Extract the [X, Y] coordinate from the center of the cell holding the provided text.  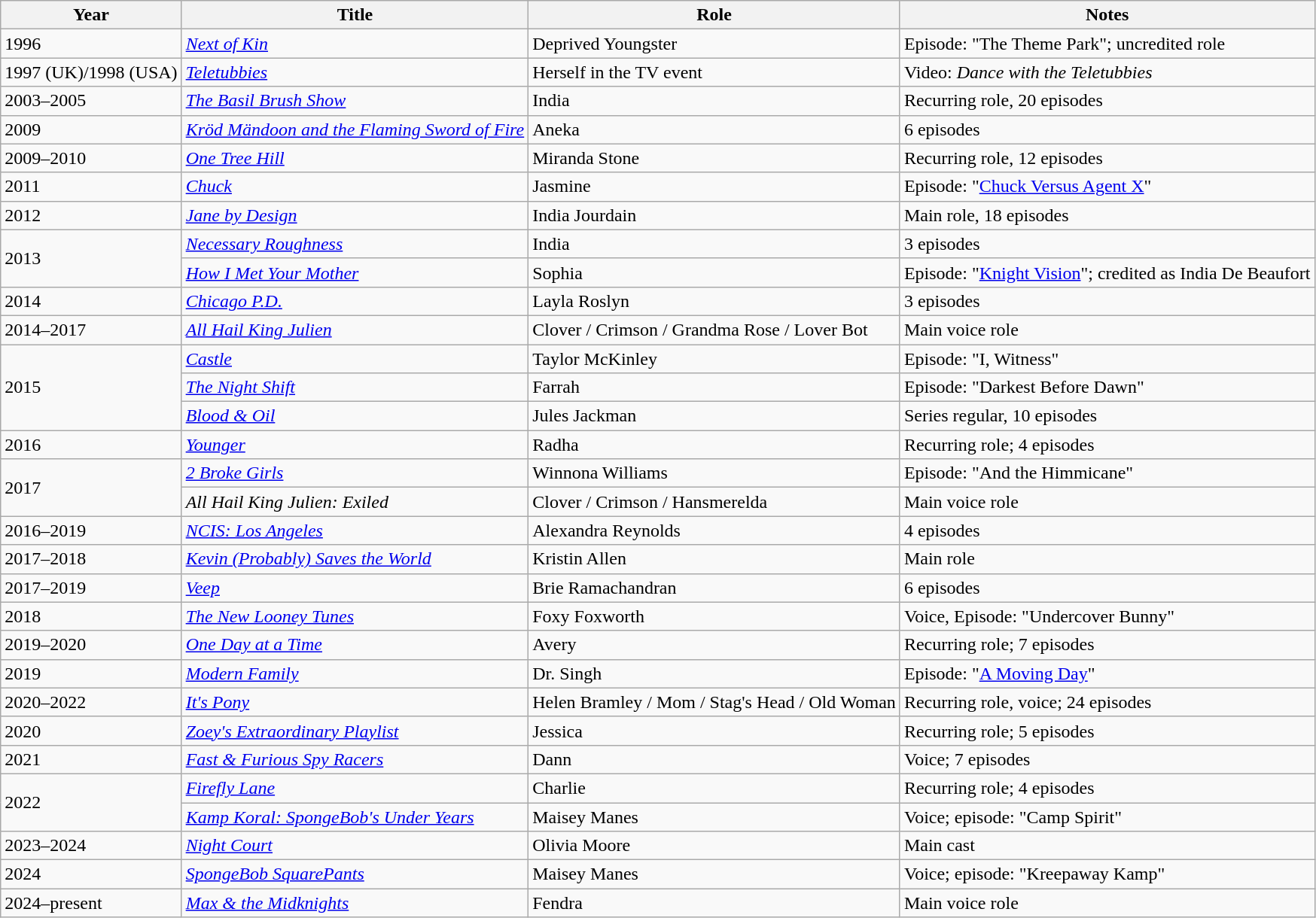
1996 [91, 44]
Episode: "Darkest Before Dawn" [1107, 388]
Year [91, 15]
Next of Kin [355, 44]
Necessary Roughness [355, 244]
2011 [91, 187]
2009 [91, 129]
It's Pony [355, 702]
2020 [91, 731]
Charlie [714, 788]
Chuck [355, 187]
2015 [91, 388]
Kristin Allen [714, 559]
Recurring role, voice; 24 episodes [1107, 702]
Jasmine [714, 187]
Voice; episode: "Kreepaway Kamp" [1107, 874]
Radha [714, 445]
Episode: "Knight Vision"; credited as India De Beaufort [1107, 272]
Title [355, 15]
4 episodes [1107, 530]
Foxy Foxworth [714, 616]
The New Looney Tunes [355, 616]
Blood & Oil [355, 416]
Voice, Episode: "Undercover Bunny" [1107, 616]
Sophia [714, 272]
2009–2010 [91, 158]
Fast & Furious Spy Racers [355, 759]
Jules Jackman [714, 416]
Role [714, 15]
2017 [91, 488]
Episode: "Chuck Versus Agent X" [1107, 187]
Olivia Moore [714, 846]
Recurring role, 12 episodes [1107, 158]
Main cast [1107, 846]
Episode: "I, Witness" [1107, 359]
2016–2019 [91, 530]
Avery [714, 645]
Video: Dance with the Teletubbies [1107, 72]
Modern Family [355, 673]
Episode: "The Theme Park"; uncredited role [1107, 44]
Zoey's Extraordinary Playlist [355, 731]
Jessica [714, 731]
Firefly Lane [355, 788]
2012 [91, 215]
Episode: "And the Himmicane" [1107, 473]
Alexandra Reynolds [714, 530]
2017–2019 [91, 588]
2018 [91, 616]
Recurring role; 5 episodes [1107, 731]
2021 [91, 759]
2017–2018 [91, 559]
Fendra [714, 903]
Winnona Williams [714, 473]
2014–2017 [91, 330]
Taylor McKinley [714, 359]
2022 [91, 802]
Brie Ramachandran [714, 588]
Notes [1107, 15]
Recurring role; 7 episodes [1107, 645]
2016 [91, 445]
Jane by Design [355, 215]
Aneka [714, 129]
One Day at a Time [355, 645]
Kamp Koral: SpongeBob's Under Years [355, 816]
2020–2022 [91, 702]
2014 [91, 301]
NCIS: Los Angeles [355, 530]
India Jourdain [714, 215]
Miranda Stone [714, 158]
2024 [91, 874]
All Hail King Julien: Exiled [355, 502]
2024–present [91, 903]
2013 [91, 258]
The Basil Brush Show [355, 101]
Teletubbies [355, 72]
2019 [91, 673]
2 Broke Girls [355, 473]
Chicago P.D. [355, 301]
Voice; episode: "Camp Spirit" [1107, 816]
One Tree Hill [355, 158]
2023–2024 [91, 846]
1997 (UK)/1998 (USA) [91, 72]
Dr. Singh [714, 673]
Episode: "A Moving Day" [1107, 673]
Series regular, 10 episodes [1107, 416]
Clover / Crimson / Grandma Rose / Lover Bot [714, 330]
SpongeBob SquarePants [355, 874]
Younger [355, 445]
Kevin (Probably) Saves the World [355, 559]
Main role, 18 episodes [1107, 215]
How I Met Your Mother [355, 272]
Deprived Youngster [714, 44]
Max & the Midknights [355, 903]
Dann [714, 759]
2003–2005 [91, 101]
Castle [355, 359]
Helen Bramley / Mom / Stag's Head / Old Woman [714, 702]
Recurring role, 20 episodes [1107, 101]
Clover / Crimson / Hansmerelda [714, 502]
Kröd Mändoon and the Flaming Sword of Fire [355, 129]
2019–2020 [91, 645]
Farrah [714, 388]
Layla Roslyn [714, 301]
Night Court [355, 846]
Voice; 7 episodes [1107, 759]
Veep [355, 588]
All Hail King Julien [355, 330]
The Night Shift [355, 388]
Main role [1107, 559]
Herself in the TV event [714, 72]
